Output the [x, y] coordinate of the center of the cell containing the given text.  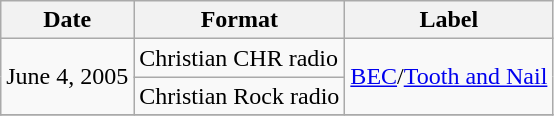
Format [240, 20]
BEC/Tooth and Nail [449, 77]
Date [68, 20]
June 4, 2005 [68, 77]
Christian Rock radio [240, 96]
Label [449, 20]
Christian CHR radio [240, 58]
